Capture the cell that displays the provided text and extract its [X, Y] central coordinate. 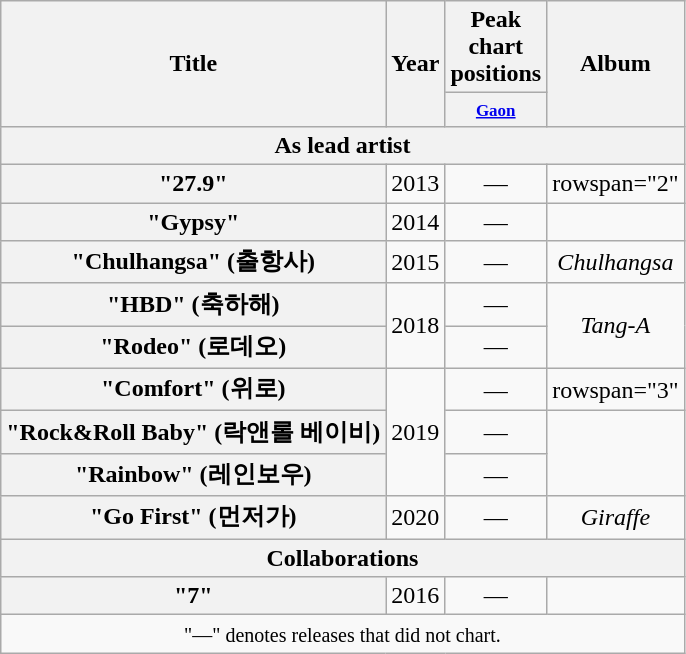
Album [616, 64]
Gaon [496, 110]
"Rock&Roll Baby" (락앤롤 베이비) [194, 432]
"Rainbow" (레인보우) [194, 474]
"Chulhangsa" (출항사) [194, 262]
2018 [416, 326]
"7" [194, 596]
"Gypsy" [194, 222]
Chulhangsa [616, 262]
Year [416, 64]
Title [194, 64]
"—" denotes releases that did not chart. [342, 634]
Collaborations [342, 558]
"Comfort" (위로) [194, 390]
2016 [416, 596]
"Rodeo" (로데오) [194, 348]
As lead artist [342, 145]
2019 [416, 432]
rowspan="2" [616, 184]
2013 [416, 184]
"Go First" (먼저가) [194, 518]
Giraffe [616, 518]
"27.9" [194, 184]
2014 [416, 222]
2020 [416, 518]
"HBD" (축하해) [194, 304]
2015 [416, 262]
rowspan="3" [616, 390]
Peak chart positions [496, 47]
Tang-A [616, 326]
